For the text-containing cell, return its midpoint in (X, Y) coordinate format. 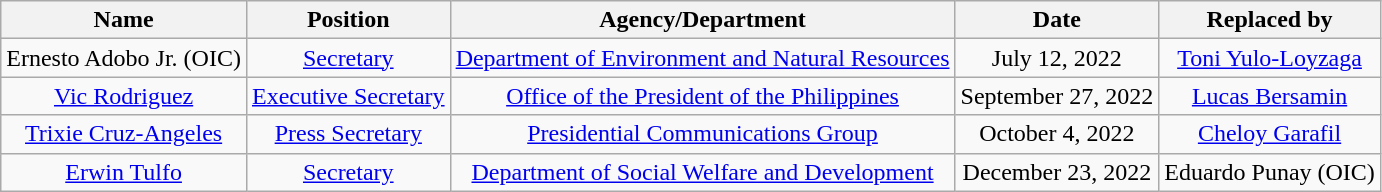
December 23, 2022 (1057, 172)
Department of Environment and Natural Resources (702, 58)
Lucas Bersamin (1270, 96)
Date (1057, 20)
Trixie Cruz-Angeles (124, 134)
Press Secretary (348, 134)
July 12, 2022 (1057, 58)
Cheloy Garafil (1270, 134)
Ernesto Adobo Jr. (OIC) (124, 58)
Office of the President of the Philippines (702, 96)
Vic Rodriguez (124, 96)
Toni Yulo-Loyzaga (1270, 58)
Name (124, 20)
Executive Secretary (348, 96)
October 4, 2022 (1057, 134)
September 27, 2022 (1057, 96)
Erwin Tulfo (124, 172)
Position (348, 20)
Replaced by (1270, 20)
Agency/Department (702, 20)
Eduardo Punay (OIC) (1270, 172)
Department of Social Welfare and Development (702, 172)
Presidential Communications Group (702, 134)
